Extract the (x, y) coordinate from the center of the cell holding the provided text.  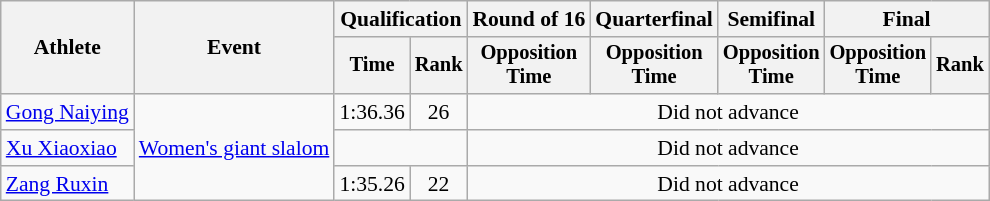
Xu Xiaoxiao (68, 148)
Final (907, 19)
Quarterfinal (654, 19)
Athlete (68, 48)
Women's giant slalom (234, 148)
Round of 16 (528, 19)
Semifinal (772, 19)
Qualification (400, 19)
Gong Naiying (68, 112)
1:36.36 (372, 112)
Time (372, 66)
26 (439, 112)
Event (234, 48)
